Find where the given text appears and provide that cell's center as (x, y) coordinate. 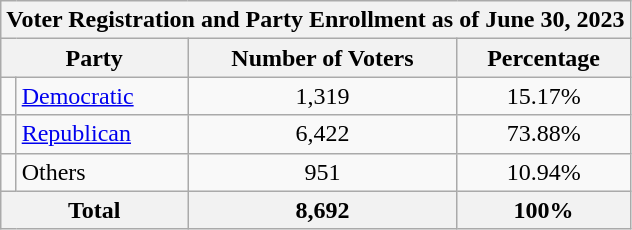
Democratic (102, 96)
6,422 (323, 134)
Total (94, 210)
100% (544, 210)
15.17% (544, 96)
Voter Registration and Party Enrollment as of June 30, 2023 (316, 20)
Others (102, 172)
10.94% (544, 172)
Republican (102, 134)
73.88% (544, 134)
951 (323, 172)
1,319 (323, 96)
Percentage (544, 58)
Number of Voters (323, 58)
Party (94, 58)
8,692 (323, 210)
